Return (x, y) of the center of cell containing provided text 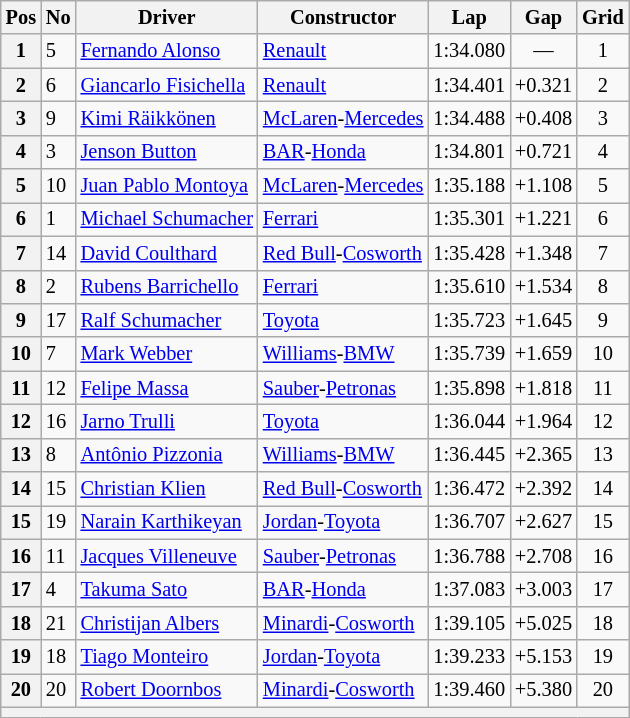
Lap (469, 17)
+1.818 (544, 388)
Rubens Barrichello (167, 287)
+1.645 (544, 320)
Jenson Button (167, 152)
+1.221 (544, 219)
1:36.445 (469, 455)
Michael Schumacher (167, 219)
1:35.301 (469, 219)
1:39.105 (469, 623)
Grid (603, 17)
1:37.083 (469, 589)
1:35.739 (469, 354)
Driver (167, 17)
Christian Klien (167, 489)
+2.365 (544, 455)
1:34.488 (469, 118)
1:35.898 (469, 388)
+5.025 (544, 623)
+0.721 (544, 152)
1:36.472 (469, 489)
1:35.610 (469, 287)
1:35.188 (469, 186)
Takuma Sato (167, 589)
+1.964 (544, 421)
Tiago Monteiro (167, 657)
Kimi Räikkönen (167, 118)
Giancarlo Fisichella (167, 85)
— (544, 51)
Robert Doornbos (167, 690)
1:36.707 (469, 522)
Narain Karthikeyan (167, 522)
1:36.044 (469, 421)
+5.380 (544, 690)
+2.627 (544, 522)
Mark Webber (167, 354)
Antônio Pizzonia (167, 455)
Constructor (343, 17)
+5.153 (544, 657)
1:36.788 (469, 556)
+1.108 (544, 186)
1:35.723 (469, 320)
Pos (21, 17)
Juan Pablo Montoya (167, 186)
+1.534 (544, 287)
+2.708 (544, 556)
21 (58, 623)
1:35.428 (469, 253)
Ralf Schumacher (167, 320)
1:34.401 (469, 85)
+0.408 (544, 118)
+1.348 (544, 253)
Jarno Trulli (167, 421)
+0.321 (544, 85)
No (58, 17)
Felipe Massa (167, 388)
Gap (544, 17)
1:39.233 (469, 657)
+2.392 (544, 489)
1:34.080 (469, 51)
Jacques Villeneuve (167, 556)
1:34.801 (469, 152)
David Coulthard (167, 253)
+1.659 (544, 354)
+3.003 (544, 589)
Fernando Alonso (167, 51)
1:39.460 (469, 690)
Christijan Albers (167, 623)
